Detect which cell encompasses the target text, then output its (X, Y) center coordinate. 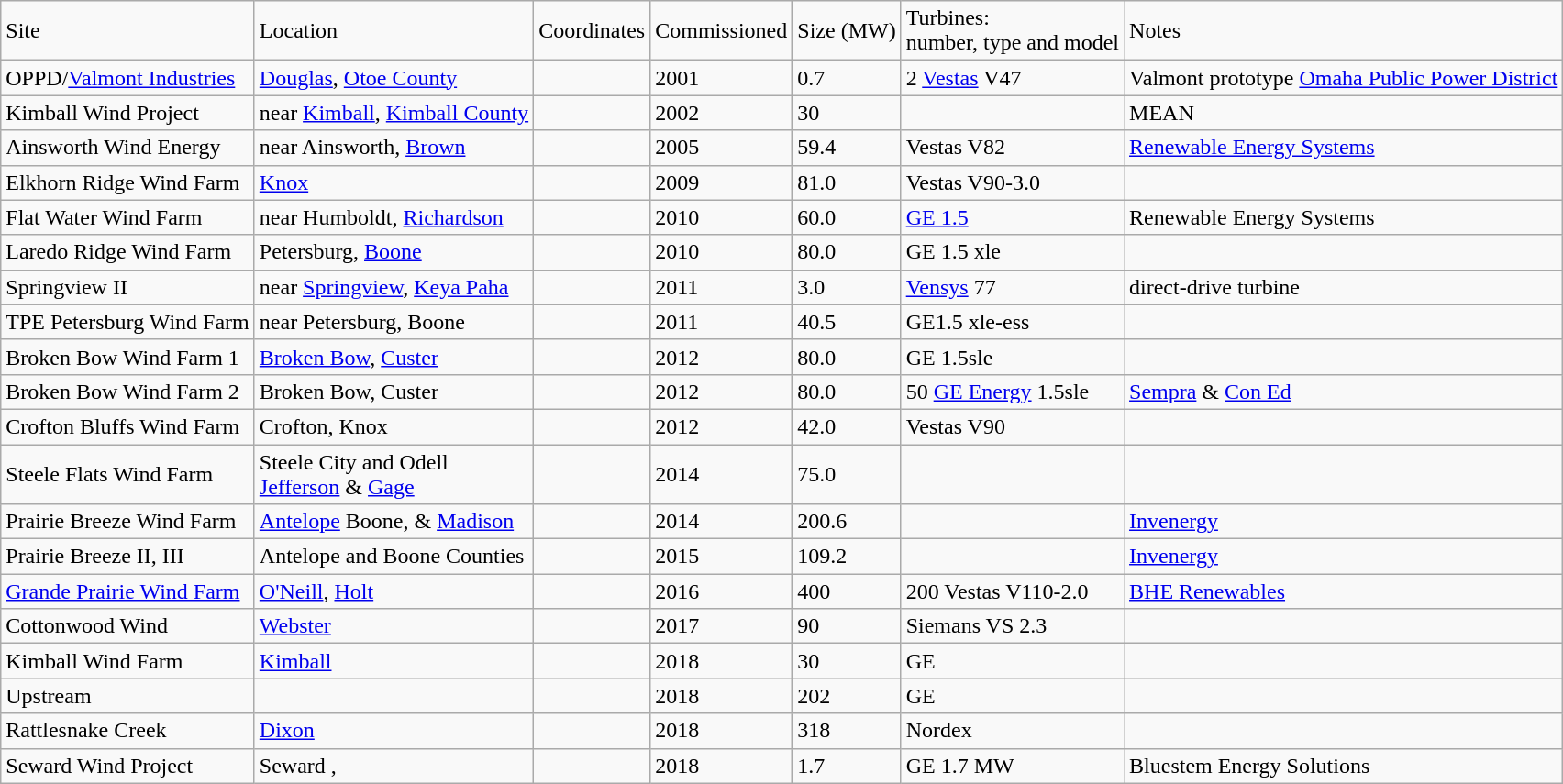
2015 (721, 557)
202 (847, 696)
Webster (394, 626)
Prairie Breeze Wind Farm (128, 522)
400 (847, 591)
OPPD/Valmont Industries (128, 78)
Coordinates (593, 31)
Notes (1344, 31)
2009 (721, 182)
O'Neill, Holt (394, 591)
2016 (721, 591)
2001 (721, 78)
GE 1.7 MW (1013, 766)
318 (847, 731)
Site (128, 31)
TPE Petersburg Wind Farm (128, 322)
2005 (721, 148)
Steele Flats Wind Farm (128, 473)
Kimball (394, 661)
Vestas V90-3.0 (1013, 182)
near Springview, Keya Paha (394, 287)
BHE Renewables (1344, 591)
2002 (721, 113)
GE1.5 xle-ess (1013, 322)
GE 1.5 xle (1013, 252)
2 Vestas V47 (1013, 78)
Flat Water Wind Farm (128, 217)
Kimball Wind Project (128, 113)
Prairie Breeze II, III (128, 557)
60.0 (847, 217)
Douglas, Otoe County (394, 78)
Vensys 77 (1013, 287)
Crofton Bluffs Wind Farm (128, 426)
near Petersburg, Boone (394, 322)
Elkhorn Ridge Wind Farm (128, 182)
Kimball Wind Farm (128, 661)
Sempra & Con Ed (1344, 392)
MEAN (1344, 113)
direct-drive turbine (1344, 287)
1.7 (847, 766)
Antelope and Boone Counties (394, 557)
40.5 (847, 322)
Size (MW) (847, 31)
Rattlesnake Creek (128, 731)
2017 (721, 626)
Petersburg, Boone (394, 252)
Valmont prototype Omaha Public Power District (1344, 78)
Broken Bow Wind Farm 2 (128, 392)
GE 1.5 (1013, 217)
Bluestem Energy Solutions (1344, 766)
near Ainsworth, Brown (394, 148)
81.0 (847, 182)
Antelope Boone, & Madison (394, 522)
Cottonwood Wind (128, 626)
Grande Prairie Wind Farm (128, 591)
Location (394, 31)
Laredo Ridge Wind Farm (128, 252)
90 (847, 626)
Turbines: number, type and model (1013, 31)
50 GE Energy 1.5sle (1013, 392)
Vestas V90 (1013, 426)
near Humboldt, Richardson (394, 217)
Steele City and OdellJefferson & Gage (394, 473)
Knox (394, 182)
Vestas V82 (1013, 148)
109.2 (847, 557)
Dixon (394, 731)
75.0 (847, 473)
Broken Bow Wind Farm 1 (128, 357)
Upstream (128, 696)
200.6 (847, 522)
59.4 (847, 148)
Nordex (1013, 731)
Ainsworth Wind Energy (128, 148)
3.0 (847, 287)
Seward , (394, 766)
Seward Wind Project (128, 766)
0.7 (847, 78)
Springview II (128, 287)
Commissioned (721, 31)
200 Vestas V110-2.0 (1013, 591)
Crofton, Knox (394, 426)
near Kimball, Kimball County (394, 113)
GE 1.5sle (1013, 357)
42.0 (847, 426)
Siemans VS 2.3 (1013, 626)
